For the text-containing cell, return its midpoint in [X, Y] coordinate format. 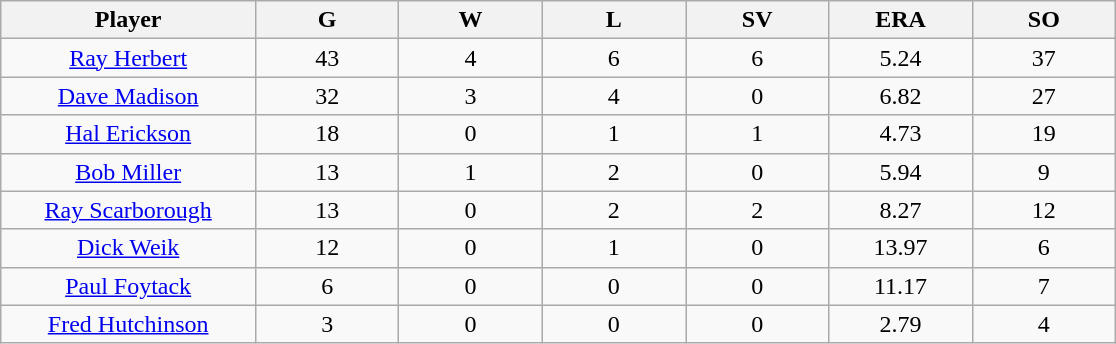
Bob Miller [128, 172]
19 [1044, 134]
11.17 [900, 286]
8.27 [900, 210]
9 [1044, 172]
7 [1044, 286]
SO [1044, 20]
18 [328, 134]
5.94 [900, 172]
Ray Herbert [128, 58]
L [614, 20]
G [328, 20]
Ray Scarborough [128, 210]
Dick Weik [128, 248]
13.97 [900, 248]
2.79 [900, 324]
32 [328, 96]
SV [758, 20]
5.24 [900, 58]
27 [1044, 96]
Player [128, 20]
Paul Foytack [128, 286]
Hal Erickson [128, 134]
W [470, 20]
43 [328, 58]
4.73 [900, 134]
37 [1044, 58]
Fred Hutchinson [128, 324]
Dave Madison [128, 96]
6.82 [900, 96]
ERA [900, 20]
